Pinpoint the cell where the given text exists, returning its [x, y] midpoint coordinate. 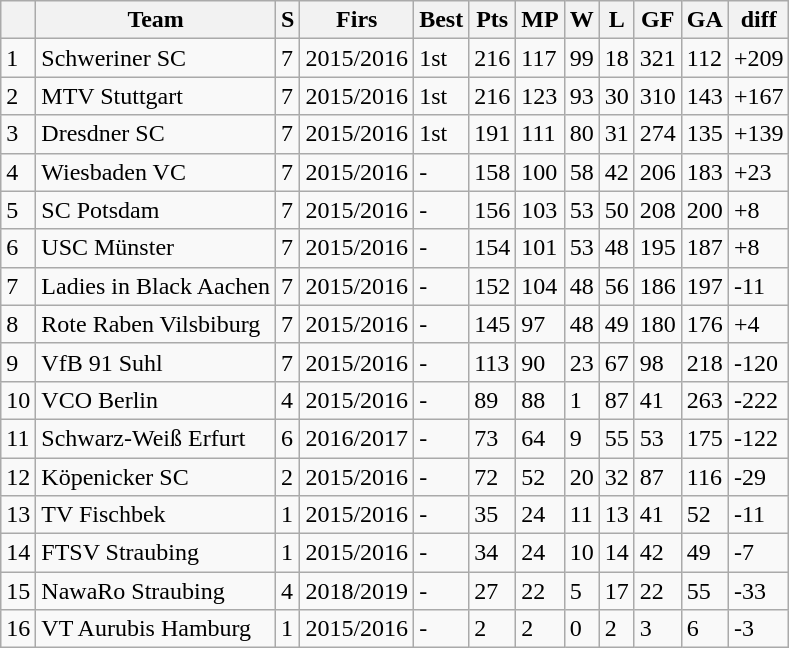
116 [704, 477]
35 [492, 515]
15 [18, 591]
-120 [758, 362]
-33 [758, 591]
191 [492, 134]
Team [156, 20]
50 [616, 210]
GF [658, 20]
98 [658, 362]
58 [582, 172]
-222 [758, 400]
+23 [758, 172]
99 [582, 58]
97 [540, 324]
32 [616, 477]
186 [658, 286]
100 [540, 172]
VT Aurubis Hamburg [156, 629]
diff [758, 20]
103 [540, 210]
18 [616, 58]
154 [492, 248]
156 [492, 210]
USC Münster [156, 248]
112 [704, 58]
Köpenicker SC [156, 477]
S [287, 20]
93 [582, 96]
TV Fischbek [156, 515]
Pts [492, 20]
195 [658, 248]
MTV Stuttgart [156, 96]
MP [540, 20]
89 [492, 400]
VCO Berlin [156, 400]
-122 [758, 438]
143 [704, 96]
274 [658, 134]
+167 [758, 96]
VfB 91 Suhl [156, 362]
208 [658, 210]
34 [492, 553]
197 [704, 286]
117 [540, 58]
+4 [758, 324]
176 [704, 324]
Schweriner SC [156, 58]
263 [704, 400]
+139 [758, 134]
200 [704, 210]
FTSV Straubing [156, 553]
111 [540, 134]
104 [540, 286]
218 [704, 362]
Ladies in Black Aachen [156, 286]
113 [492, 362]
72 [492, 477]
-3 [758, 629]
67 [616, 362]
-7 [758, 553]
Firs [357, 20]
Wiesbaden VC [156, 172]
2018/2019 [357, 591]
27 [492, 591]
145 [492, 324]
L [616, 20]
187 [704, 248]
321 [658, 58]
2016/2017 [357, 438]
88 [540, 400]
12 [18, 477]
152 [492, 286]
31 [616, 134]
20 [582, 477]
17 [616, 591]
-29 [758, 477]
180 [658, 324]
310 [658, 96]
30 [616, 96]
8 [18, 324]
56 [616, 286]
123 [540, 96]
16 [18, 629]
206 [658, 172]
GA [704, 20]
175 [704, 438]
W [582, 20]
64 [540, 438]
SC Potsdam [156, 210]
135 [704, 134]
73 [492, 438]
Dresdner SC [156, 134]
NawaRo Straubing [156, 591]
183 [704, 172]
+209 [758, 58]
Rote Raben Vilsbiburg [156, 324]
23 [582, 362]
80 [582, 134]
Best [442, 20]
90 [540, 362]
Schwarz-Weiß Erfurt [156, 438]
101 [540, 248]
158 [492, 172]
0 [582, 629]
